Output the [x, y] coordinate of the center of the cell containing the given text.  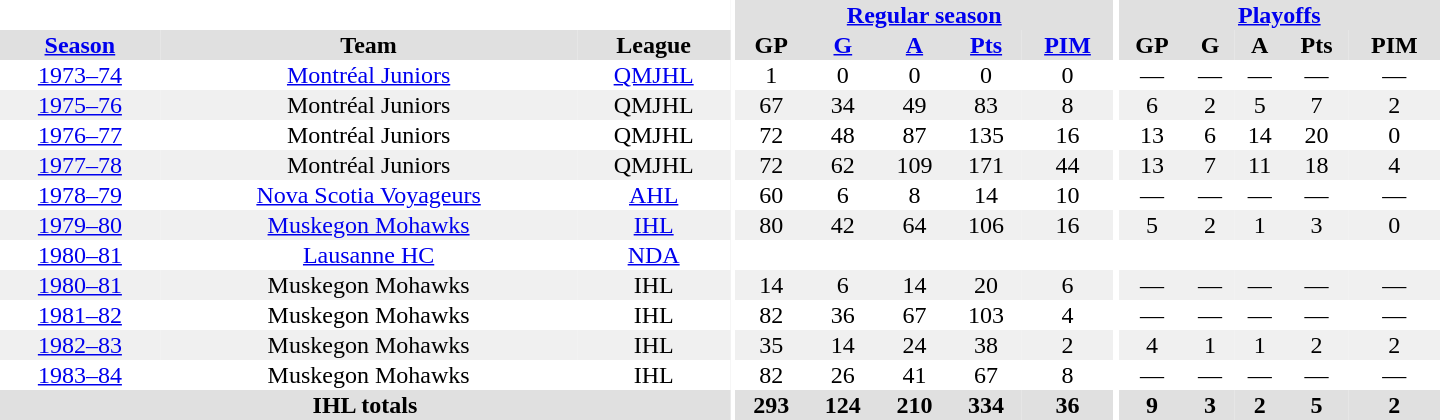
64 [915, 225]
49 [915, 105]
10 [1068, 195]
1983–84 [80, 375]
106 [986, 225]
11 [1260, 165]
AHL [653, 195]
42 [843, 225]
171 [986, 165]
Season [80, 45]
124 [843, 405]
48 [843, 135]
109 [915, 165]
135 [986, 135]
87 [915, 135]
1973–74 [80, 75]
Nova Scotia Voyageurs [369, 195]
1976–77 [80, 135]
League [653, 45]
1979–80 [80, 225]
293 [771, 405]
1977–78 [80, 165]
24 [915, 345]
IHL totals [365, 405]
35 [771, 345]
34 [843, 105]
80 [771, 225]
Regular season [924, 15]
1981–82 [80, 315]
1975–76 [80, 105]
38 [986, 345]
Lausanne HC [369, 255]
1982–83 [80, 345]
83 [986, 105]
26 [843, 375]
Team [369, 45]
103 [986, 315]
18 [1316, 165]
NDA [653, 255]
62 [843, 165]
41 [915, 375]
Playoffs [1280, 15]
334 [986, 405]
9 [1152, 405]
44 [1068, 165]
60 [771, 195]
1978–79 [80, 195]
210 [915, 405]
